Identify which cell holds the provided text, then report its [X, Y] central coordinate. 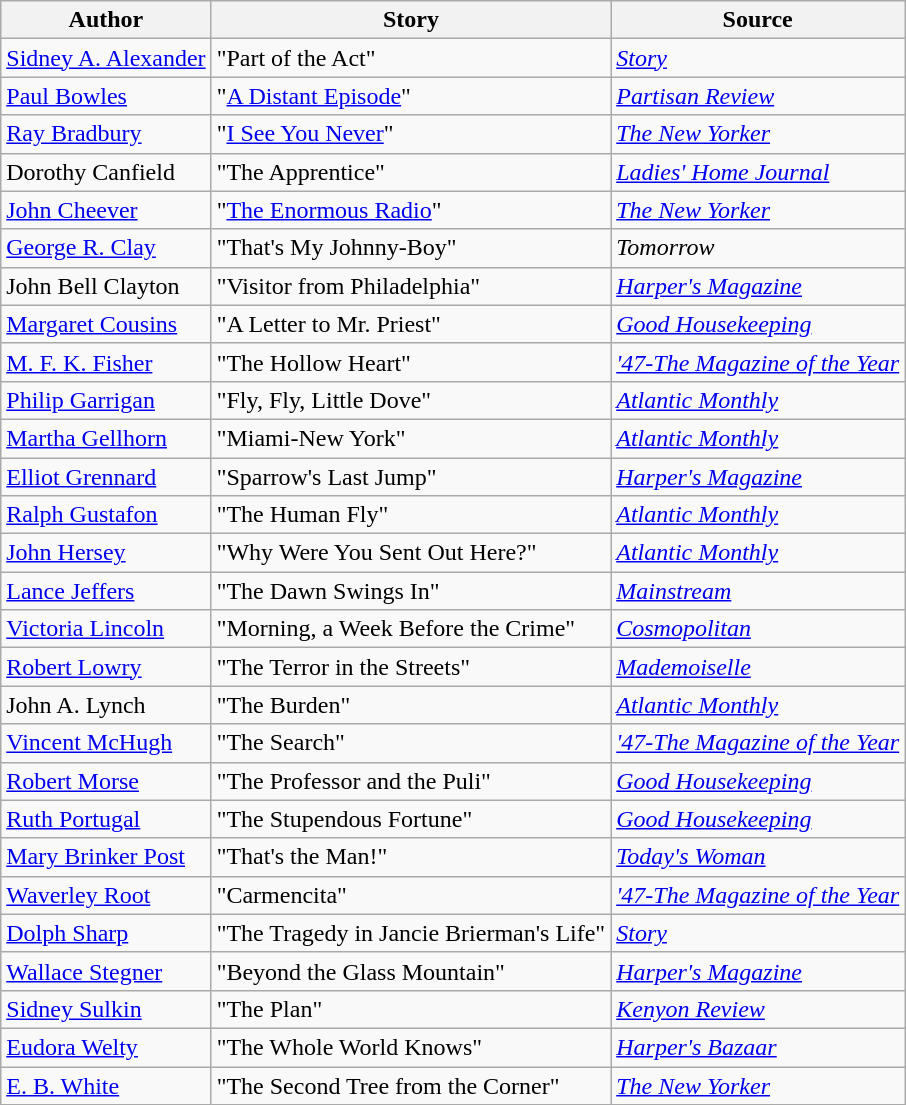
Eudora Welty [106, 1047]
"The Plan" [411, 1009]
Dolph Sharp [106, 933]
"Beyond the Glass Mountain" [411, 971]
Wallace Stegner [106, 971]
Ray Bradbury [106, 134]
Robert Morse [106, 781]
"The Tragedy in Jancie Brierman's Life" [411, 933]
"The Apprentice" [411, 172]
"I See You Never" [411, 134]
Lance Jeffers [106, 591]
John Hersey [106, 553]
"The Human Fly" [411, 515]
Vincent McHugh [106, 743]
Sidney Sulkin [106, 1009]
Martha Gellhorn [106, 438]
Ruth Portugal [106, 819]
Philip Garrigan [106, 400]
"A Letter to Mr. Priest" [411, 324]
"Miami-New York" [411, 438]
"Fly, Fly, Little Dove" [411, 400]
Tomorrow [758, 248]
"Morning, a Week Before the Crime" [411, 629]
Waverley Root [106, 895]
"The Hollow Heart" [411, 362]
Kenyon Review [758, 1009]
Paul Bowles [106, 96]
Cosmopolitan [758, 629]
Margaret Cousins [106, 324]
"The Second Tree from the Corner" [411, 1085]
John Cheever [106, 210]
Victoria Lincoln [106, 629]
E. B. White [106, 1085]
Robert Lowry [106, 667]
"Sparrow's Last Jump" [411, 477]
Mademoiselle [758, 667]
Dorothy Canfield [106, 172]
"That's My Johnny-Boy" [411, 248]
"The Whole World Knows" [411, 1047]
"Part of the Act" [411, 58]
George R. Clay [106, 248]
John Bell Clayton [106, 286]
"Why Were You Sent Out Here?" [411, 553]
Today's Woman [758, 857]
"The Terror in the Streets" [411, 667]
Elliot Grennard [106, 477]
"The Professor and the Puli" [411, 781]
Mary Brinker Post [106, 857]
"Visitor from Philadelphia" [411, 286]
Ladies' Home Journal [758, 172]
John A. Lynch [106, 705]
"The Burden" [411, 705]
Ralph Gustafon [106, 515]
Mainstream [758, 591]
M. F. K. Fisher [106, 362]
"The Enormous Radio" [411, 210]
"That's the Man!" [411, 857]
Sidney A. Alexander [106, 58]
Harper's Bazaar [758, 1047]
"The Search" [411, 743]
Author [106, 20]
Partisan Review [758, 96]
"The Dawn Swings In" [411, 591]
"A Distant Episode" [411, 96]
Source [758, 20]
"The Stupendous Fortune" [411, 819]
"Carmencita" [411, 895]
